Capture the cell that displays the provided text and extract its (X, Y) central coordinate. 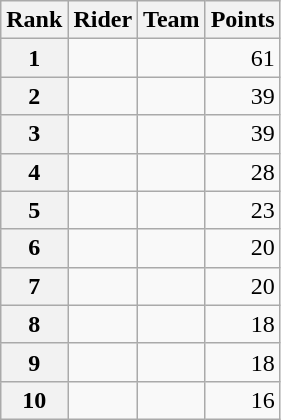
8 (34, 324)
Points (242, 20)
23 (242, 210)
Rank (34, 20)
3 (34, 134)
61 (242, 58)
28 (242, 172)
5 (34, 210)
7 (34, 286)
Team (172, 20)
6 (34, 248)
1 (34, 58)
4 (34, 172)
10 (34, 400)
16 (242, 400)
2 (34, 96)
Rider (103, 20)
9 (34, 362)
